Find where the given text appears and provide that cell's center as [X, Y] coordinate. 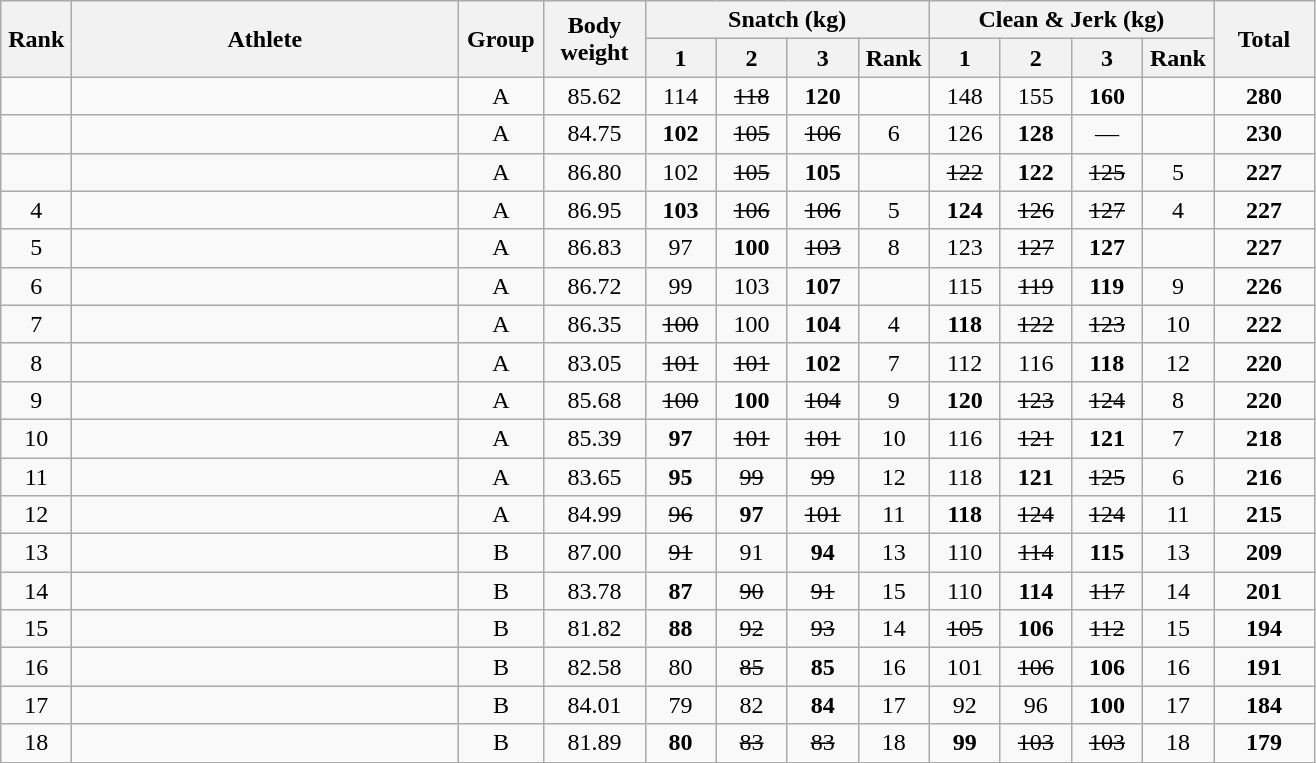
230 [1264, 134]
82.58 [594, 667]
85.62 [594, 96]
90 [752, 591]
215 [1264, 515]
194 [1264, 629]
209 [1264, 553]
Total [1264, 39]
83.05 [594, 362]
83.78 [594, 591]
81.89 [594, 743]
117 [1106, 591]
226 [1264, 286]
87.00 [594, 553]
216 [1264, 477]
85.39 [594, 438]
86.80 [594, 172]
201 [1264, 591]
Group [501, 39]
86.72 [594, 286]
81.82 [594, 629]
Athlete [265, 39]
280 [1264, 96]
222 [1264, 324]
86.83 [594, 248]
179 [1264, 743]
148 [964, 96]
128 [1036, 134]
155 [1036, 96]
107 [822, 286]
85.68 [594, 400]
95 [680, 477]
191 [1264, 667]
86.95 [594, 210]
79 [680, 705]
94 [822, 553]
Clean & Jerk (kg) [1071, 20]
84.99 [594, 515]
— [1106, 134]
86.35 [594, 324]
218 [1264, 438]
83.65 [594, 477]
84.01 [594, 705]
93 [822, 629]
160 [1106, 96]
184 [1264, 705]
82 [752, 705]
88 [680, 629]
84 [822, 705]
84.75 [594, 134]
Body weight [594, 39]
87 [680, 591]
Snatch (kg) [787, 20]
